Scan for the cell matching the given text and deliver its [x, y] coordinate at center. 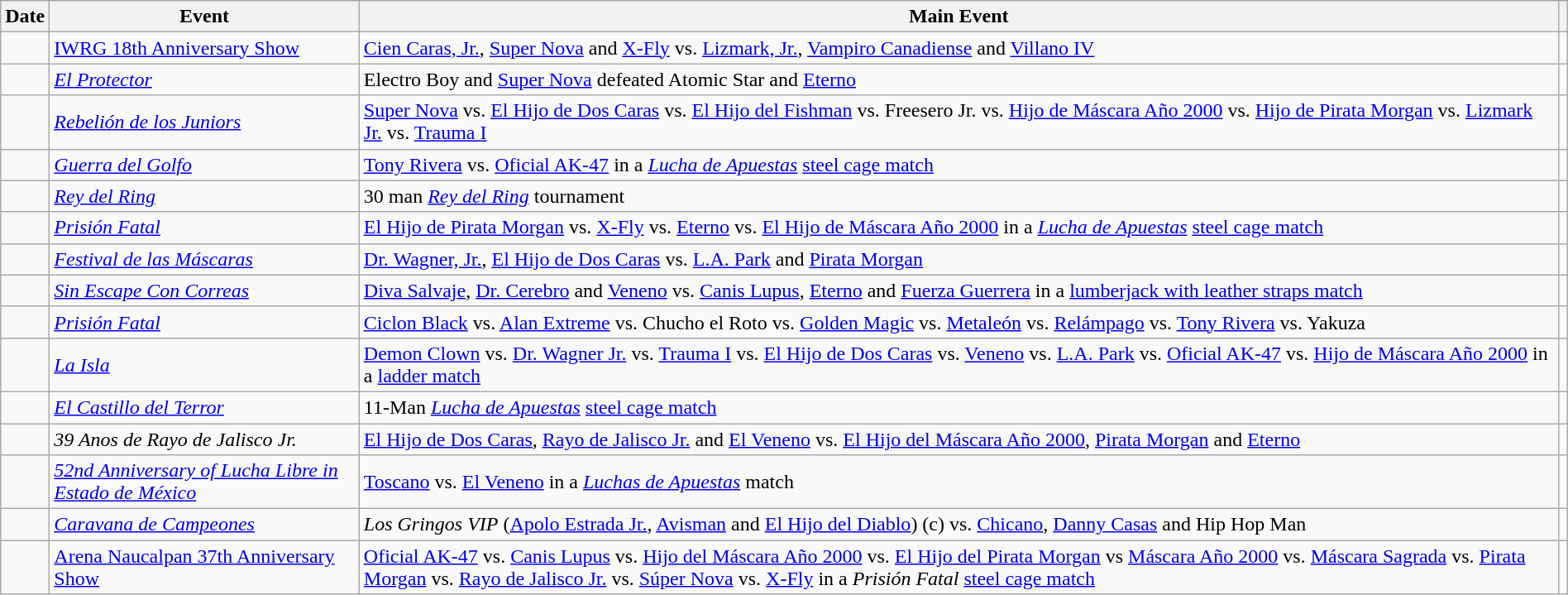
Electro Boy and Super Nova defeated Atomic Star and Eterno [958, 79]
El Hijo de Pirata Morgan vs. X-Fly vs. Eterno vs. El Hijo de Máscara Año 2000 in a Lucha de Apuestas steel cage match [958, 228]
11-Man Lucha de Apuestas steel cage match [958, 407]
Tony Rivera vs. Oficial AK-47 in a Lucha de Apuestas steel cage match [958, 165]
Main Event [958, 17]
El Protector [205, 79]
Toscano vs. El Veneno in a Luchas de Apuestas match [958, 482]
30 man Rey del Ring tournament [958, 196]
Festival de las Máscaras [205, 259]
Caravana de Campeones [205, 525]
39 Anos de Rayo de Jalisco Jr. [205, 439]
Dr. Wagner, Jr., El Hijo de Dos Caras vs. L.A. Park and Pirata Morgan [958, 259]
Diva Salvaje, Dr. Cerebro and Veneno vs. Canis Lupus, Eterno and Fuerza Guerrera in a lumberjack with leather straps match [958, 290]
Ciclon Black vs. Alan Extreme vs. Chucho el Roto vs. Golden Magic vs. Metaleón vs. Relámpago vs. Tony Rivera vs. Yakuza [958, 322]
Los Gringos VIP (Apolo Estrada Jr., Avisman and El Hijo del Diablo) (c) vs. Chicano, Danny Casas and Hip Hop Man [958, 525]
Sin Escape Con Correas [205, 290]
El Hijo de Dos Caras, Rayo de Jalisco Jr. and El Veneno vs. El Hijo del Máscara Año 2000, Pirata Morgan and Eterno [958, 439]
Rebelión de los Juniors [205, 122]
Rey del Ring [205, 196]
La Isla [205, 364]
Event [205, 17]
El Castillo del Terror [205, 407]
Cien Caras, Jr., Super Nova and X-Fly vs. Lizmark, Jr., Vampiro Canadiense and Villano IV [958, 48]
Date [25, 17]
Guerra del Golfo [205, 165]
Arena Naucalpan 37th Anniversary Show [205, 568]
IWRG 18th Anniversary Show [205, 48]
52nd Anniversary of Lucha Libre in Estado de México [205, 482]
